For the text-containing cell, return its midpoint in [x, y] coordinate format. 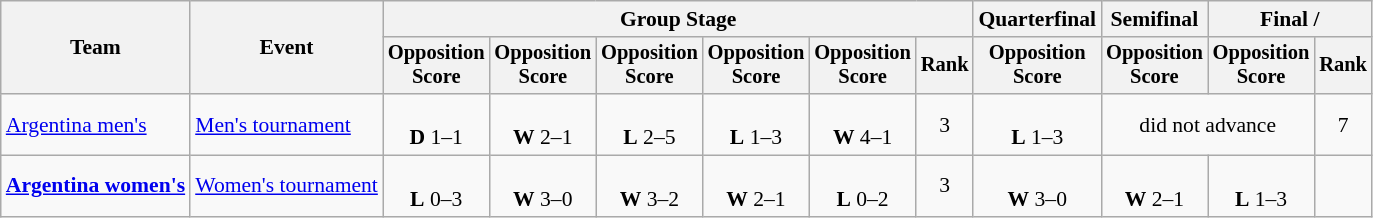
Group Stage [678, 19]
7 [1343, 124]
L 2–5 [650, 124]
Team [96, 48]
Men's tournament [286, 124]
Semifinal [1154, 19]
Final / [1290, 19]
did not advance [1208, 124]
Event [286, 48]
Argentina men's [96, 124]
L 0–3 [436, 186]
W 3–2 [650, 186]
W 4–1 [862, 124]
Women's tournament [286, 186]
L 0–2 [862, 186]
Quarterfinal [1037, 19]
Argentina women's [96, 186]
D 1–1 [436, 124]
